Find where the given text appears and provide that cell's center as (x, y) coordinate. 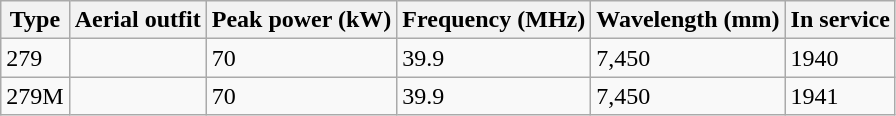
Wavelength (mm) (688, 20)
Frequency (MHz) (494, 20)
Aerial outfit (138, 20)
279M (35, 96)
1941 (840, 96)
Peak power (kW) (302, 20)
Type (35, 20)
In service (840, 20)
279 (35, 58)
1940 (840, 58)
